Scan for the cell matching the given text and deliver its (x, y) coordinate at center. 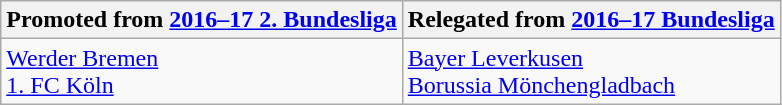
Relegated from 2016–17 Bundesliga (591, 20)
Werder Bremen1. FC Köln (202, 72)
Promoted from 2016–17 2. Bundesliga (202, 20)
Bayer LeverkusenBorussia Mönchengladbach (591, 72)
